Locate the cell with the specified text and output its (X, Y) center coordinate. 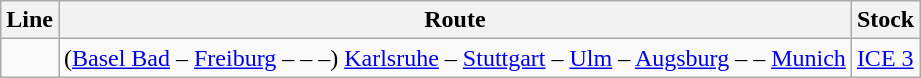
Line (30, 20)
Route (454, 20)
(Basel Bad – Freiburg – – –) Karlsruhe – Stuttgart – Ulm – Augsburg – – Munich (454, 58)
ICE 3 (885, 58)
Stock (885, 20)
